Identify which cell holds the provided text, then report its [X, Y] central coordinate. 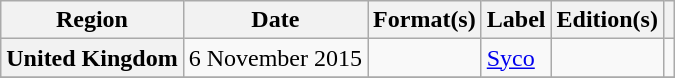
6 November 2015 [275, 58]
Syco [516, 58]
Date [275, 20]
Region [92, 20]
United Kingdom [92, 58]
Label [516, 20]
Edition(s) [607, 20]
Format(s) [425, 20]
